Search for the cell housing the specified text and yield its [x, y] center coordinate. 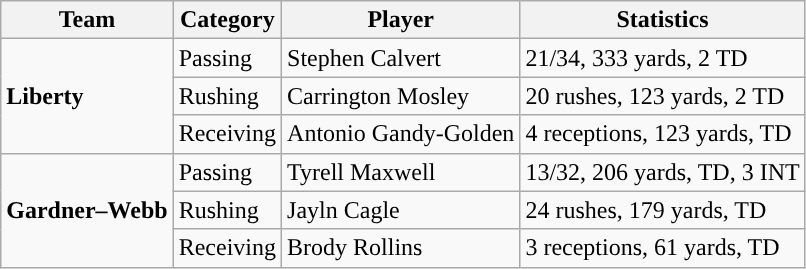
20 rushes, 123 yards, 2 TD [662, 96]
Gardner–Webb [87, 210]
24 rushes, 179 yards, TD [662, 210]
21/34, 333 yards, 2 TD [662, 58]
Team [87, 20]
Tyrell Maxwell [401, 172]
Carrington Mosley [401, 96]
13/32, 206 yards, TD, 3 INT [662, 172]
3 receptions, 61 yards, TD [662, 248]
Player [401, 20]
Jayln Cagle [401, 210]
Antonio Gandy-Golden [401, 134]
4 receptions, 123 yards, TD [662, 134]
Stephen Calvert [401, 58]
Category [227, 20]
Statistics [662, 20]
Liberty [87, 96]
Brody Rollins [401, 248]
